Capture the cell that displays the provided text and extract its (X, Y) central coordinate. 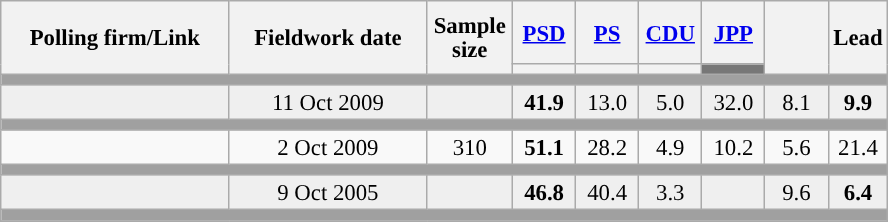
9.6 (796, 194)
Sample size (470, 38)
32.0 (734, 102)
40.4 (608, 194)
5.0 (670, 102)
21.4 (858, 148)
PSD (544, 32)
3.3 (670, 194)
Fieldwork date (328, 38)
2 Oct 2009 (328, 148)
11 Oct 2009 (328, 102)
Lead (858, 38)
41.9 (544, 102)
6.4 (858, 194)
5.6 (796, 148)
10.2 (734, 148)
28.2 (608, 148)
PS (608, 32)
9.9 (858, 102)
51.1 (544, 148)
8.1 (796, 102)
JPP (734, 32)
CDU (670, 32)
46.8 (544, 194)
9 Oct 2005 (328, 194)
Polling firm/Link (115, 38)
4.9 (670, 148)
13.0 (608, 102)
310 (470, 148)
